Determine the [x, y] coordinate at the center of the cell enclosing the given text.  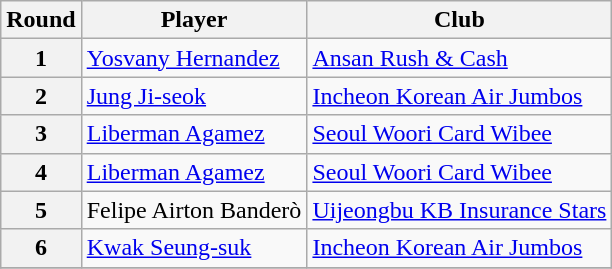
5 [41, 210]
Uijeongbu KB Insurance Stars [460, 210]
Club [460, 20]
Felipe Airton Banderò [194, 210]
Yosvany Hernandez [194, 58]
6 [41, 248]
2 [41, 96]
1 [41, 58]
Jung Ji-seok [194, 96]
Player [194, 20]
3 [41, 134]
Kwak Seung-suk [194, 248]
Round [41, 20]
4 [41, 172]
Ansan Rush & Cash [460, 58]
